Search for the cell housing the specified text and yield its (X, Y) center coordinate. 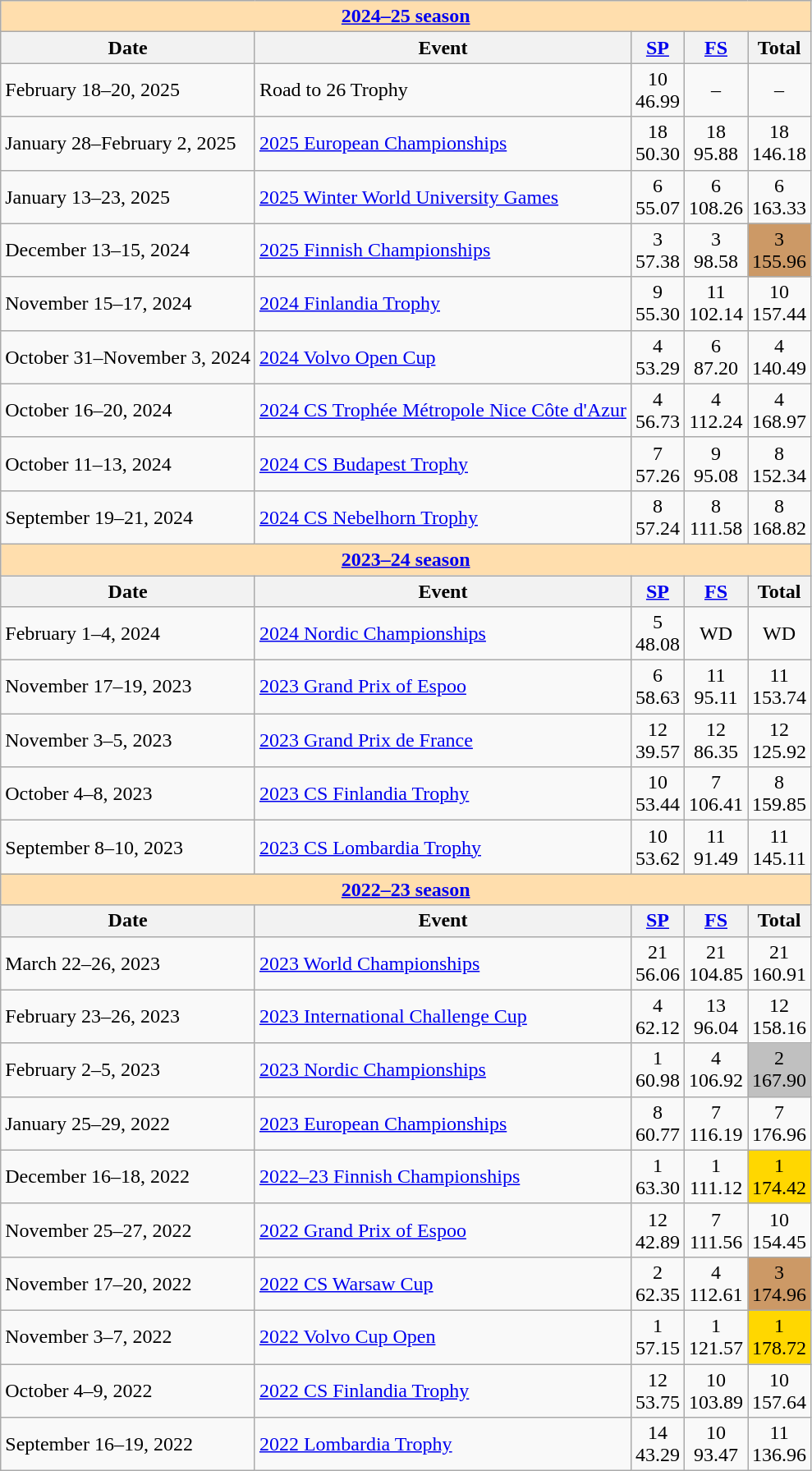
10 46.99 (657, 90)
December 13–15, 2024 (128, 250)
February 23–26, 2023 (128, 1017)
4 62.12 (657, 1017)
September 19–21, 2024 (128, 517)
2024 CS Trophée Métropole Nice Côte d'Azur (443, 411)
October 4–8, 2023 (128, 793)
2025 Winter World University Games (443, 197)
7 106.41 (716, 793)
7 176.96 (780, 1124)
11 153.74 (780, 687)
September 8–10, 2023 (128, 848)
October 4–9, 2022 (128, 1390)
4 140.49 (780, 356)
21 56.06 (657, 963)
10 103.89 (716, 1390)
8 152.34 (780, 463)
January 25–29, 2022 (128, 1124)
October 11–13, 2024 (128, 463)
February 1–4, 2024 (128, 634)
2022 CS Warsaw Cup (443, 1283)
4 168.97 (780, 411)
10 157.44 (780, 304)
6 87.20 (716, 356)
2025 Finnish Championships (443, 250)
October 16–20, 2024 (128, 411)
12 39.57 (657, 741)
November 3–7, 2022 (128, 1337)
1 63.30 (657, 1176)
January 13–23, 2025 (128, 197)
1 111.12 (716, 1176)
1 57.15 (657, 1337)
1 60.98 (657, 1069)
November 17–20, 2022 (128, 1283)
3 98.58 (716, 250)
11 145.11 (780, 848)
8 159.85 (780, 793)
4 112.24 (716, 411)
10 154.45 (780, 1230)
2024 Finlandia Trophy (443, 304)
11 91.49 (716, 848)
Road to 26 Trophy (443, 90)
2023 Grand Prix de France (443, 741)
11 136.96 (780, 1444)
6 163.33 (780, 197)
11 102.14 (716, 304)
4 56.73 (657, 411)
February 2–5, 2023 (128, 1069)
10 157.64 (780, 1390)
13 96.04 (716, 1017)
2 167.90 (780, 1069)
2023 International Challenge Cup (443, 1017)
7 57.26 (657, 463)
November 17–19, 2023 (128, 687)
18 50.30 (657, 143)
2024 CS Nebelhorn Trophy (443, 517)
18 95.88 (716, 143)
7 111.56 (716, 1230)
9 95.08 (716, 463)
March 22–26, 2023 (128, 963)
4 106.92 (716, 1069)
21 104.85 (716, 963)
November 3–5, 2023 (128, 741)
7 116.19 (716, 1124)
4 112.61 (716, 1283)
12 158.16 (780, 1017)
1 174.42 (780, 1176)
2023 European Championships (443, 1124)
3 174.96 (780, 1283)
2022–23 Finnish Championships (443, 1176)
1 121.57 (716, 1337)
10 53.62 (657, 848)
5 48.08 (657, 634)
12 53.75 (657, 1390)
10 93.47 (716, 1444)
6 58.63 (657, 687)
4 53.29 (657, 356)
11 95.11 (716, 687)
2023 CS Finlandia Trophy (443, 793)
8 168.82 (780, 517)
6 108.26 (716, 197)
October 31–November 3, 2024 (128, 356)
2023 CS Lombardia Trophy (443, 848)
2 62.35 (657, 1283)
12 86.35 (716, 741)
2022 Grand Prix of Espoo (443, 1230)
12 125.92 (780, 741)
2024–25 season (406, 16)
8 111.58 (716, 517)
8 60.77 (657, 1124)
3 155.96 (780, 250)
September 16–19, 2022 (128, 1444)
February 18–20, 2025 (128, 90)
2022–23 season (406, 889)
2024 Volvo Open Cup (443, 356)
1 178.72 (780, 1337)
6 55.07 (657, 197)
14 43.29 (657, 1444)
8 57.24 (657, 517)
2025 European Championships (443, 143)
18 146.18 (780, 143)
2023–24 season (406, 559)
November 25–27, 2022 (128, 1230)
2024 CS Budapest Trophy (443, 463)
2022 CS Finlandia Trophy (443, 1390)
3 57.38 (657, 250)
9 55.30 (657, 304)
2023 World Championships (443, 963)
2023 Nordic Championships (443, 1069)
December 16–18, 2022 (128, 1176)
January 28–February 2, 2025 (128, 143)
2024 Nordic Championships (443, 634)
10 53.44 (657, 793)
2022 Volvo Cup Open (443, 1337)
12 42.89 (657, 1230)
2023 Grand Prix of Espoo (443, 687)
21 160.91 (780, 963)
November 15–17, 2024 (128, 304)
2022 Lombardia Trophy (443, 1444)
